Find where the given text appears and provide that cell's center as (X, Y) coordinate. 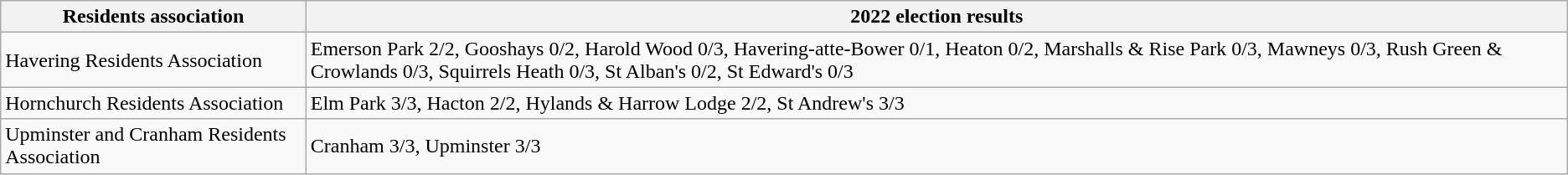
Elm Park 3/3, Hacton 2/2, Hylands & Harrow Lodge 2/2, St Andrew's 3/3 (936, 103)
Havering Residents Association (153, 60)
2022 election results (936, 17)
Upminster and Cranham Residents Association (153, 146)
Hornchurch Residents Association (153, 103)
Residents association (153, 17)
Cranham 3/3, Upminster 3/3 (936, 146)
